Identify which cell holds the provided text, then report its [X, Y] central coordinate. 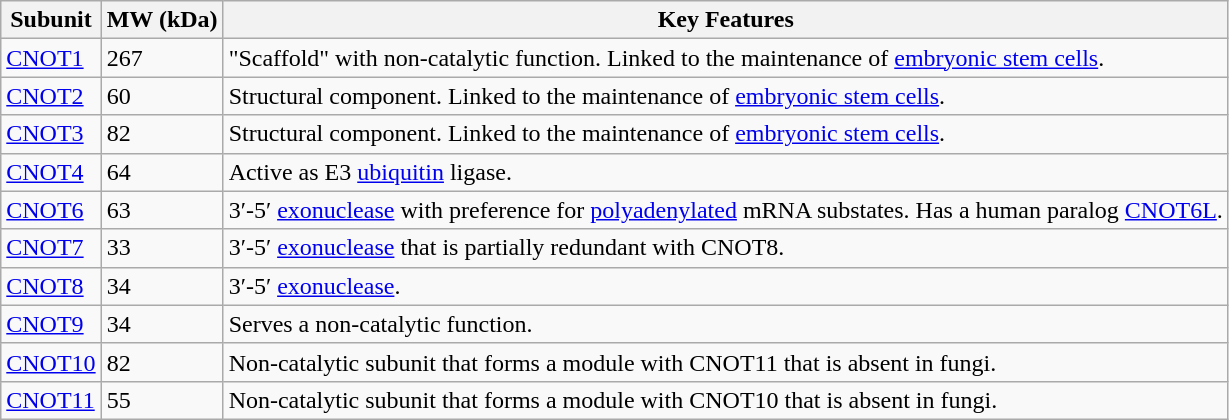
Serves a non-catalytic function. [726, 324]
60 [162, 96]
CNOT8 [51, 286]
3′-5′ exonuclease. [726, 286]
3′-5′ exonuclease that is partially redundant with CNOT8. [726, 248]
CNOT9 [51, 324]
CNOT6 [51, 210]
CNOT7 [51, 248]
Active as E3 ubiquitin ligase. [726, 172]
CNOT3 [51, 134]
CNOT11 [51, 400]
63 [162, 210]
CNOT4 [51, 172]
CNOT2 [51, 96]
Non-catalytic subunit that forms a module with CNOT11 that is absent in fungi. [726, 362]
CNOT1 [51, 58]
55 [162, 400]
CNOT10 [51, 362]
Subunit [51, 20]
33 [162, 248]
Non-catalytic subunit that forms a module with CNOT10 that is absent in fungi. [726, 400]
3′-5′ exonuclease with preference for polyadenylated mRNA substates. Has a human paralog CNOT6L. [726, 210]
MW (kDa) [162, 20]
Key Features [726, 20]
"Scaffold" with non-catalytic function. Linked to the maintenance of embryonic stem cells. [726, 58]
267 [162, 58]
64 [162, 172]
